Scan for the cell matching the given text and deliver its (X, Y) coordinate at center. 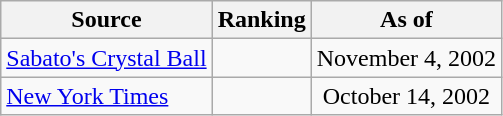
New York Times (106, 96)
November 4, 2002 (406, 58)
As of (406, 20)
Source (106, 20)
October 14, 2002 (406, 96)
Sabato's Crystal Ball (106, 58)
Ranking (262, 20)
